Extract the [x, y] coordinate from the center of the cell holding the provided text.  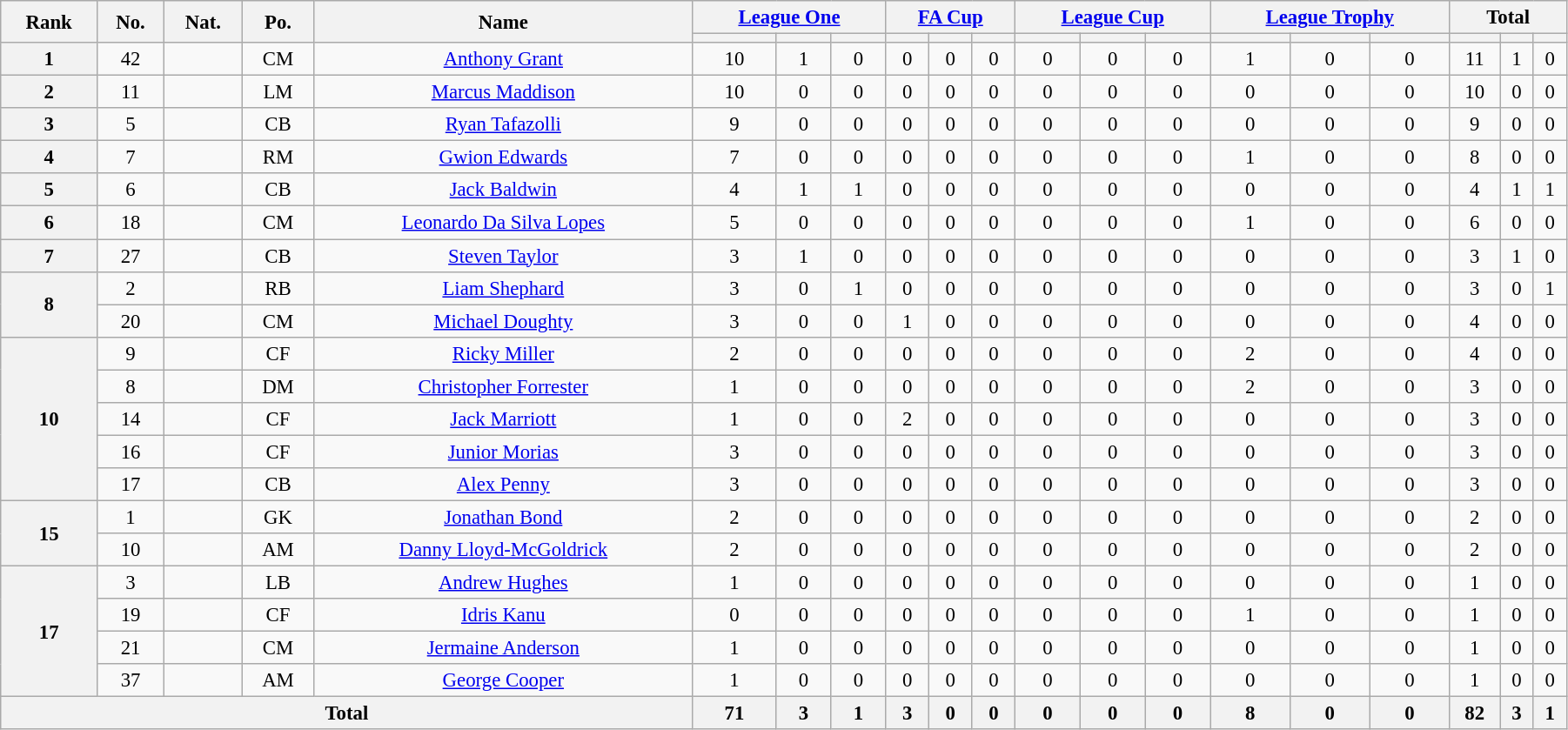
Rank [49, 22]
FA Cup [950, 17]
19 [131, 615]
League Trophy [1330, 17]
GK [278, 517]
RB [278, 288]
Ryan Tafazolli [503, 124]
Danny Lloyd-McGoldrick [503, 550]
20 [131, 321]
14 [131, 419]
Po. [278, 22]
League Cup [1113, 17]
27 [131, 256]
Jack Marriott [503, 419]
Jermaine Anderson [503, 648]
21 [131, 648]
Anthony Grant [503, 59]
LB [278, 583]
Junior Morias [503, 452]
League One [789, 17]
Idris Kanu [503, 615]
42 [131, 59]
Michael Doughty [503, 321]
18 [131, 223]
Alex Penny [503, 485]
RM [278, 157]
16 [131, 452]
No. [131, 22]
DM [278, 386]
Christopher Forrester [503, 386]
Gwion Edwards [503, 157]
Name [503, 22]
Andrew Hughes [503, 583]
Ricky Miller [503, 353]
Jack Baldwin [503, 191]
82 [1475, 713]
Liam Shephard [503, 288]
15 [49, 532]
Jonathan Bond [503, 517]
George Cooper [503, 680]
Marcus Maddison [503, 92]
Leonardo Da Silva Lopes [503, 223]
37 [131, 680]
Nat. [203, 22]
Steven Taylor [503, 256]
LM [278, 92]
71 [734, 713]
